Detect which cell encompasses the target text, then output its [X, Y] center coordinate. 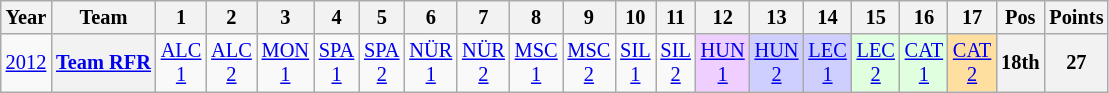
12 [723, 17]
Pos [1020, 17]
NÜR1 [430, 63]
5 [382, 17]
SIL2 [676, 63]
11 [676, 17]
Team [104, 17]
SIL1 [635, 63]
LEC2 [876, 63]
SPA2 [382, 63]
2012 [26, 63]
27 [1076, 63]
10 [635, 17]
15 [876, 17]
ALC2 [231, 63]
17 [972, 17]
7 [484, 17]
Year [26, 17]
14 [827, 17]
16 [924, 17]
4 [336, 17]
13 [777, 17]
3 [286, 17]
6 [430, 17]
CAT1 [924, 63]
9 [590, 17]
MSC2 [590, 63]
18th [1020, 63]
HUN1 [723, 63]
8 [536, 17]
MON1 [286, 63]
ALC1 [181, 63]
Points [1076, 17]
NÜR2 [484, 63]
MSC1 [536, 63]
1 [181, 17]
HUN2 [777, 63]
2 [231, 17]
CAT2 [972, 63]
Team RFR [104, 63]
LEC1 [827, 63]
SPA1 [336, 63]
